Capture the cell that displays the provided text and extract its [x, y] central coordinate. 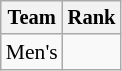
Men's [32, 53]
Rank [92, 18]
Team [32, 18]
